Search for the cell housing the specified text and yield its [X, Y] center coordinate. 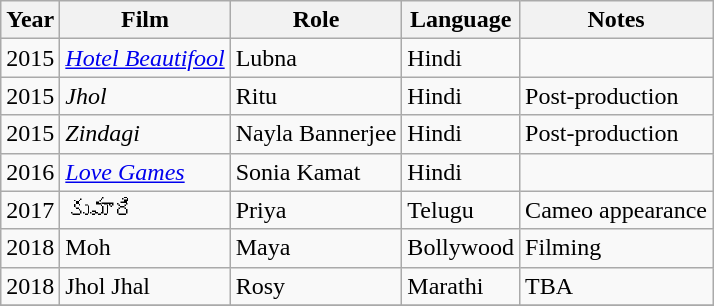
Maya [316, 248]
Marathi [461, 286]
TBA [616, 286]
Language [461, 20]
Rosy [316, 286]
Bollywood [461, 248]
Love Games [145, 172]
Hotel Beautifool [145, 58]
Priya [316, 210]
Lubna [316, 58]
Jhol [145, 96]
Telugu [461, 210]
2017 [30, 210]
Year [30, 20]
Role [316, 20]
Cameo appearance [616, 210]
Filming [616, 248]
Notes [616, 20]
కుమారి [145, 210]
Sonia Kamat [316, 172]
Jhol Jhal [145, 286]
Ritu [316, 96]
Nayla Bannerjee [316, 134]
2016 [30, 172]
Moh [145, 248]
Film [145, 20]
Zindagi [145, 134]
